Capture the cell that displays the provided text and extract its (X, Y) central coordinate. 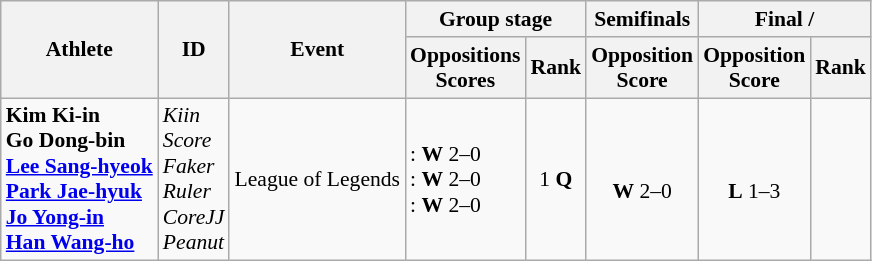
Semifinals (642, 19)
OppositionsScores (466, 68)
1 Q (556, 180)
Kim Ki-inGo Dong-binLee Sang-hyeokPark Jae-hyukJo Yong-inHan Wang-ho (80, 180)
Group stage (496, 19)
League of Legends (317, 180)
W 2–0 (642, 180)
Final / (784, 19)
KiinScoreFakerRulerCoreJJPeanut (194, 180)
: W 2–0: W 2–0: W 2–0 (466, 180)
Event (317, 50)
ID (194, 50)
L 1–3 (754, 180)
Athlete (80, 50)
